Return the (X, Y) coordinate for the center point of the cell that contains the specified text.  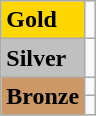
Gold (43, 20)
Silver (43, 58)
Bronze (43, 96)
